Determine the (x, y) coordinate at the center of the cell enclosing the given text.  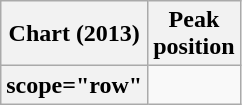
Chart (2013) (74, 34)
scope="row" (74, 85)
Peakposition (194, 34)
